Search for the cell housing the specified text and yield its [X, Y] center coordinate. 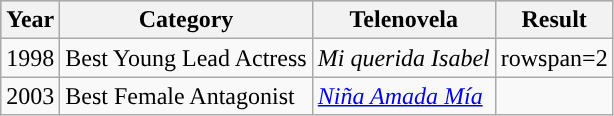
Year [30, 20]
Mi querida Isabel [404, 58]
Telenovela [404, 20]
2003 [30, 96]
Result [554, 20]
Category [186, 20]
Niña Amada Mía [404, 96]
Best Young Lead Actress [186, 58]
1998 [30, 58]
rowspan=2 [554, 58]
Best Female Antagonist [186, 96]
